Capture the cell that displays the provided text and extract its (X, Y) central coordinate. 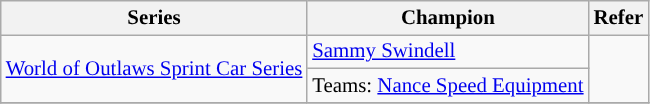
Series (154, 18)
Refer (619, 18)
Teams: Nance Speed Equipment (448, 85)
World of Outlaws Sprint Car Series (154, 68)
Champion (448, 18)
Sammy Swindell (448, 51)
